Output the [x, y] coordinate of the center of the cell containing the given text.  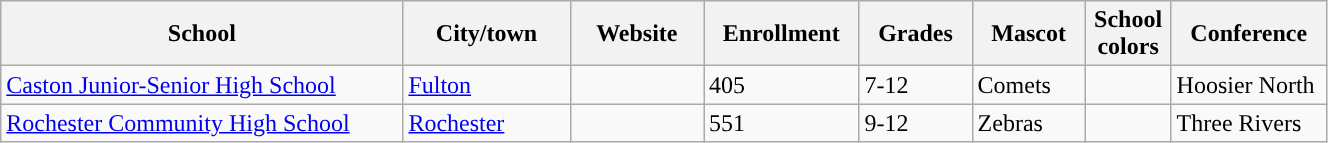
7-12 [916, 85]
Comets [1028, 85]
Conference [1248, 34]
9-12 [916, 123]
Hoosier North [1248, 85]
School colors [1128, 34]
Caston Junior-Senior High School [202, 85]
Enrollment [782, 34]
Fulton [486, 85]
Rochester Community High School [202, 123]
Zebras [1028, 123]
405 [782, 85]
Grades [916, 34]
City/town [486, 34]
Three Rivers [1248, 123]
Rochester [486, 123]
Mascot [1028, 34]
551 [782, 123]
School [202, 34]
Website [636, 34]
